Return (X, Y) of the center of cell containing provided text 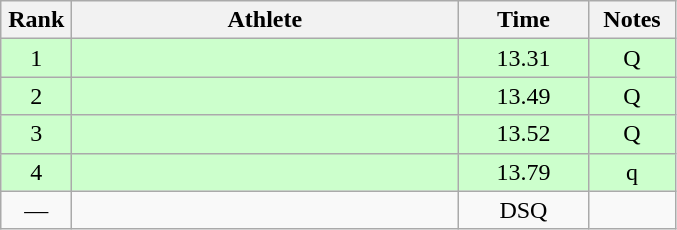
Notes (632, 20)
Time (524, 20)
q (632, 172)
4 (36, 172)
1 (36, 58)
Athlete (265, 20)
Rank (36, 20)
2 (36, 96)
3 (36, 134)
13.79 (524, 172)
13.52 (524, 134)
13.49 (524, 96)
13.31 (524, 58)
DSQ (524, 210)
— (36, 210)
